From the cell containing the given text, extract its center point as [x, y] coordinate. 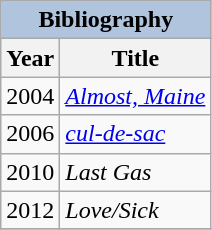
Year [30, 58]
2006 [30, 134]
2004 [30, 96]
2010 [30, 172]
2012 [30, 210]
Bibliography [106, 20]
Almost, Maine [136, 96]
Title [136, 58]
cul-de-sac [136, 134]
Last Gas [136, 172]
Love/Sick [136, 210]
